Find where the given text appears and provide that cell's center as (x, y) coordinate. 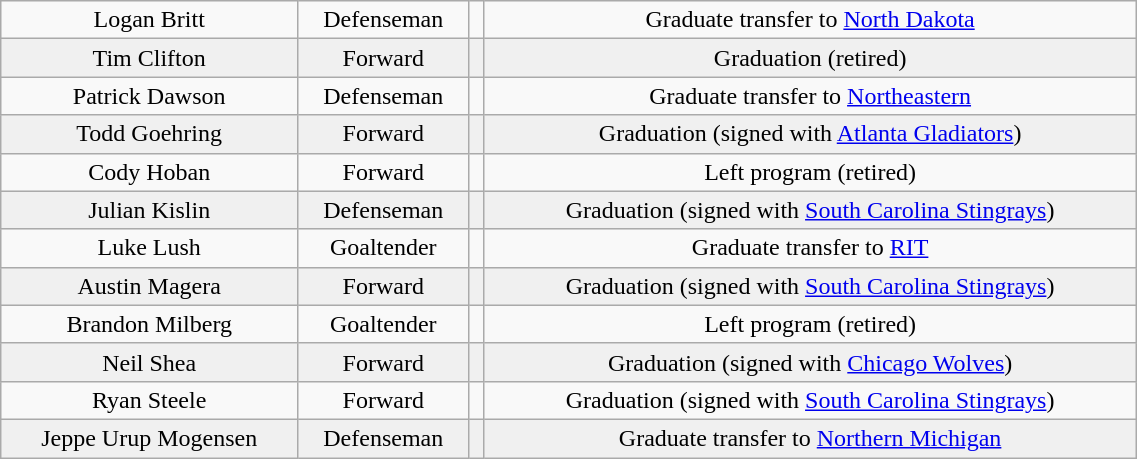
Austin Magera (150, 286)
Ryan Steele (150, 400)
Graduation (signed with Chicago Wolves) (810, 362)
Brandon Milberg (150, 324)
Jeppe Urup Mogensen (150, 438)
Graduate transfer to Northern Michigan (810, 438)
Graduation (signed with Atlanta Gladiators) (810, 134)
Logan Britt (150, 20)
Graduation (retired) (810, 58)
Neil Shea (150, 362)
Tim Clifton (150, 58)
Todd Goehring (150, 134)
Graduate transfer to RIT (810, 248)
Luke Lush (150, 248)
Patrick Dawson (150, 96)
Graduate transfer to North Dakota (810, 20)
Julian Kislin (150, 210)
Graduate transfer to Northeastern (810, 96)
Cody Hoban (150, 172)
